For the text-containing cell, return its midpoint in (x, y) coordinate format. 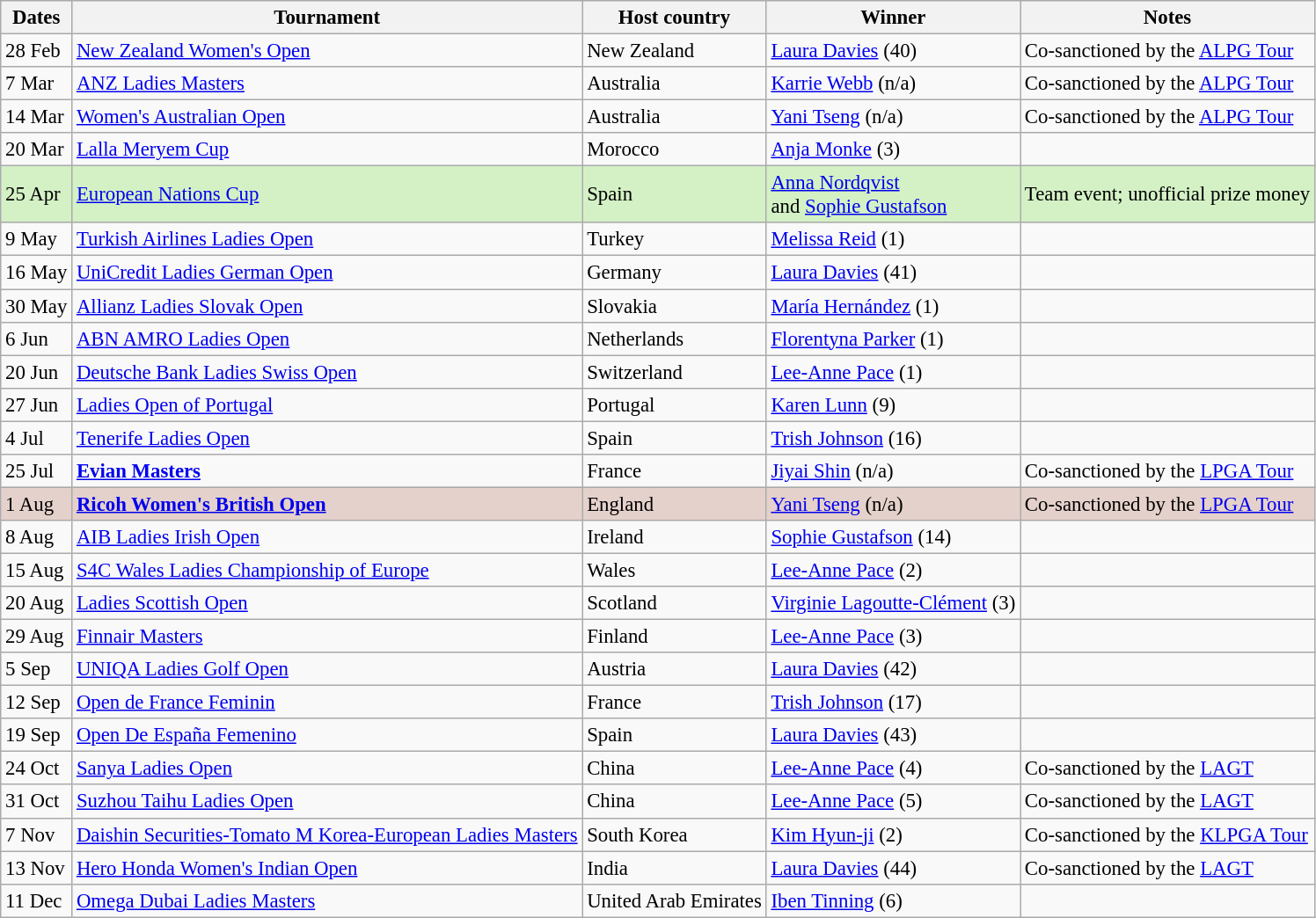
9 May (37, 240)
30 May (37, 306)
15 Aug (37, 570)
ABN AMRO Ladies Open (327, 339)
19 Sep (37, 735)
Tournament (327, 18)
Suzhou Taihu Ladies Open (327, 802)
4 Jul (37, 438)
24 Oct (37, 769)
Karen Lunn (9) (893, 404)
Omega Dubai Ladies Masters (327, 900)
Open de France Feminin (327, 703)
Lee-Anne Pace (2) (893, 570)
Notes (1168, 18)
Portugal (674, 404)
16 May (37, 273)
Laura Davies (41) (893, 273)
Laura Davies (42) (893, 669)
12 Sep (37, 703)
25 Apr (37, 195)
Lee-Anne Pace (3) (893, 637)
South Korea (674, 834)
1 Aug (37, 504)
Team event; unofficial prize money (1168, 195)
Tenerife Ladies Open (327, 438)
India (674, 868)
England (674, 504)
7 Mar (37, 84)
6 Jun (37, 339)
European Nations Cup (327, 195)
Co-sanctioned by the KLPGA Tour (1168, 834)
7 Nov (37, 834)
Evian Masters (327, 471)
Hero Honda Women's Indian Open (327, 868)
Deutsche Bank Ladies Swiss Open (327, 372)
United Arab Emirates (674, 900)
UniCredit Ladies German Open (327, 273)
Host country (674, 18)
14 Mar (37, 117)
Winner (893, 18)
Ladies Open of Portugal (327, 404)
Wales (674, 570)
AIB Ladies Irish Open (327, 537)
Finnair Masters (327, 637)
New Zealand (674, 51)
New Zealand Women's Open (327, 51)
ANZ Ladies Masters (327, 84)
S4C Wales Ladies Championship of Europe (327, 570)
11 Dec (37, 900)
Open De España Femenino (327, 735)
Switzerland (674, 372)
Sophie Gustafson (14) (893, 537)
Iben Tinning (6) (893, 900)
Anna Nordqvist and Sophie Gustafson (893, 195)
Ricoh Women's British Open (327, 504)
Slovakia (674, 306)
Lalla Meryem Cup (327, 149)
20 Jun (37, 372)
Ladies Scottish Open (327, 603)
Dates (37, 18)
Anja Monke (3) (893, 149)
Florentyna Parker (1) (893, 339)
28 Feb (37, 51)
Germany (674, 273)
María Hernández (1) (893, 306)
Daishin Securities-Tomato M Korea-European Ladies Masters (327, 834)
Trish Johnson (16) (893, 438)
Karrie Webb (n/a) (893, 84)
27 Jun (37, 404)
20 Aug (37, 603)
Lee-Anne Pace (1) (893, 372)
Turkey (674, 240)
Jiyai Shin (n/a) (893, 471)
Austria (674, 669)
Kim Hyun-ji (2) (893, 834)
Laura Davies (40) (893, 51)
Scotland (674, 603)
Trish Johnson (17) (893, 703)
Laura Davies (43) (893, 735)
Women's Australian Open (327, 117)
Finland (674, 637)
Morocco (674, 149)
5 Sep (37, 669)
13 Nov (37, 868)
31 Oct (37, 802)
20 Mar (37, 149)
25 Jul (37, 471)
UNIQA Ladies Golf Open (327, 669)
Laura Davies (44) (893, 868)
Virginie Lagoutte-Clément (3) (893, 603)
Ireland (674, 537)
Netherlands (674, 339)
8 Aug (37, 537)
Sanya Ladies Open (327, 769)
29 Aug (37, 637)
Turkish Airlines Ladies Open (327, 240)
Lee-Anne Pace (5) (893, 802)
Melissa Reid (1) (893, 240)
Lee-Anne Pace (4) (893, 769)
Allianz Ladies Slovak Open (327, 306)
